For the text-containing cell, return its midpoint in [X, Y] coordinate format. 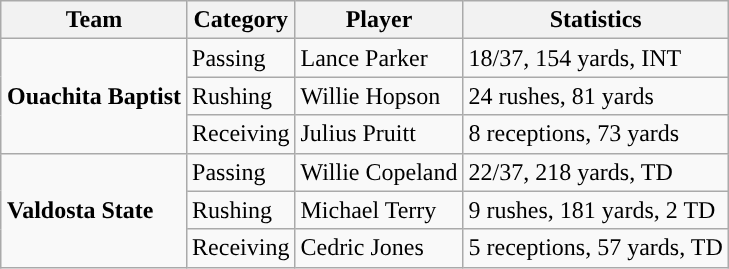
Statistics [596, 20]
5 receptions, 57 yards, TD [596, 248]
Valdosta State [94, 210]
Julius Pruitt [379, 134]
24 rushes, 81 yards [596, 96]
Michael Terry [379, 210]
Cedric Jones [379, 248]
Willie Hopson [379, 96]
Player [379, 20]
Willie Copeland [379, 172]
18/37, 154 yards, INT [596, 58]
Lance Parker [379, 58]
22/37, 218 yards, TD [596, 172]
8 receptions, 73 yards [596, 134]
Category [241, 20]
9 rushes, 181 yards, 2 TD [596, 210]
Ouachita Baptist [94, 96]
Team [94, 20]
